Scan for the cell matching the given text and deliver its [x, y] coordinate at center. 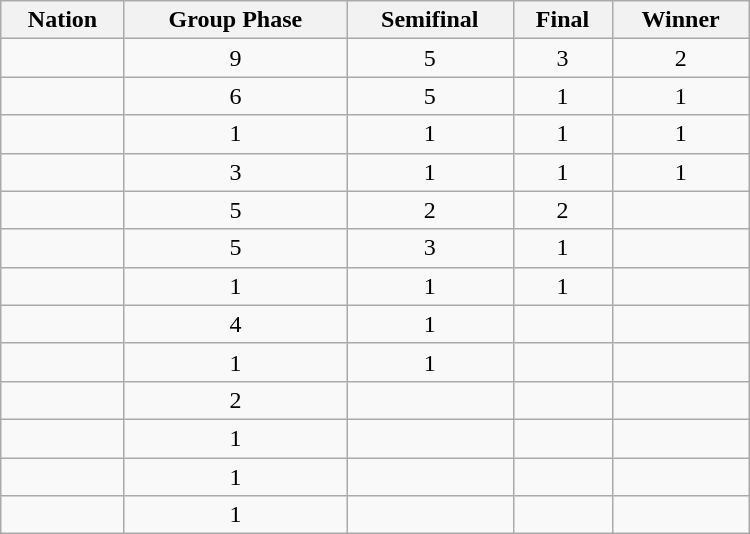
Final [562, 20]
4 [235, 324]
Nation [63, 20]
9 [235, 58]
Semifinal [430, 20]
Winner [680, 20]
Group Phase [235, 20]
6 [235, 96]
